Determine the [X, Y] coordinate at the center of the cell enclosing the given text.  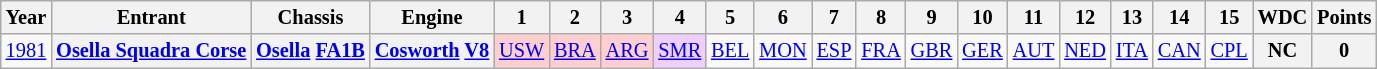
CPL [1230, 51]
GER [982, 51]
5 [730, 17]
Osella FA1B [310, 51]
Points [1344, 17]
ESP [834, 51]
Cosworth V8 [432, 51]
SMR [680, 51]
CAN [1180, 51]
NC [1283, 51]
14 [1180, 17]
ITA [1132, 51]
NED [1085, 51]
WDC [1283, 17]
9 [932, 17]
Chassis [310, 17]
12 [1085, 17]
Entrant [151, 17]
Year [26, 17]
FRA [880, 51]
Osella Squadra Corse [151, 51]
8 [880, 17]
15 [1230, 17]
1981 [26, 51]
13 [1132, 17]
4 [680, 17]
11 [1034, 17]
Engine [432, 17]
6 [782, 17]
USW [522, 51]
3 [628, 17]
10 [982, 17]
2 [575, 17]
AUT [1034, 51]
BEL [730, 51]
MON [782, 51]
ARG [628, 51]
GBR [932, 51]
0 [1344, 51]
7 [834, 17]
1 [522, 17]
BRA [575, 51]
